Determine the (x, y) coordinate at the center of the cell enclosing the given text.  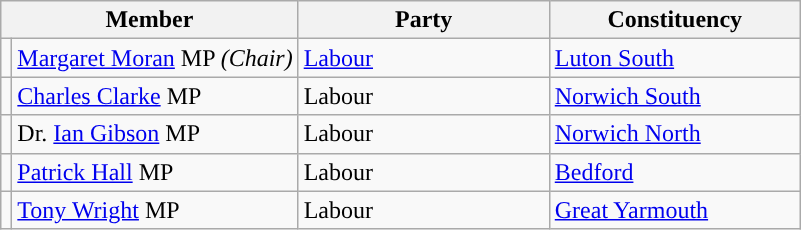
Norwich South (674, 96)
Patrick Hall MP (155, 172)
Margaret Moran MP (Chair) (155, 58)
Great Yarmouth (674, 210)
Dr. Ian Gibson MP (155, 134)
Constituency (674, 20)
Charles Clarke MP (155, 96)
Bedford (674, 172)
Norwich North (674, 134)
Luton South (674, 58)
Member (150, 20)
Party (424, 20)
Tony Wright MP (155, 210)
